Search for the cell housing the specified text and yield its (x, y) center coordinate. 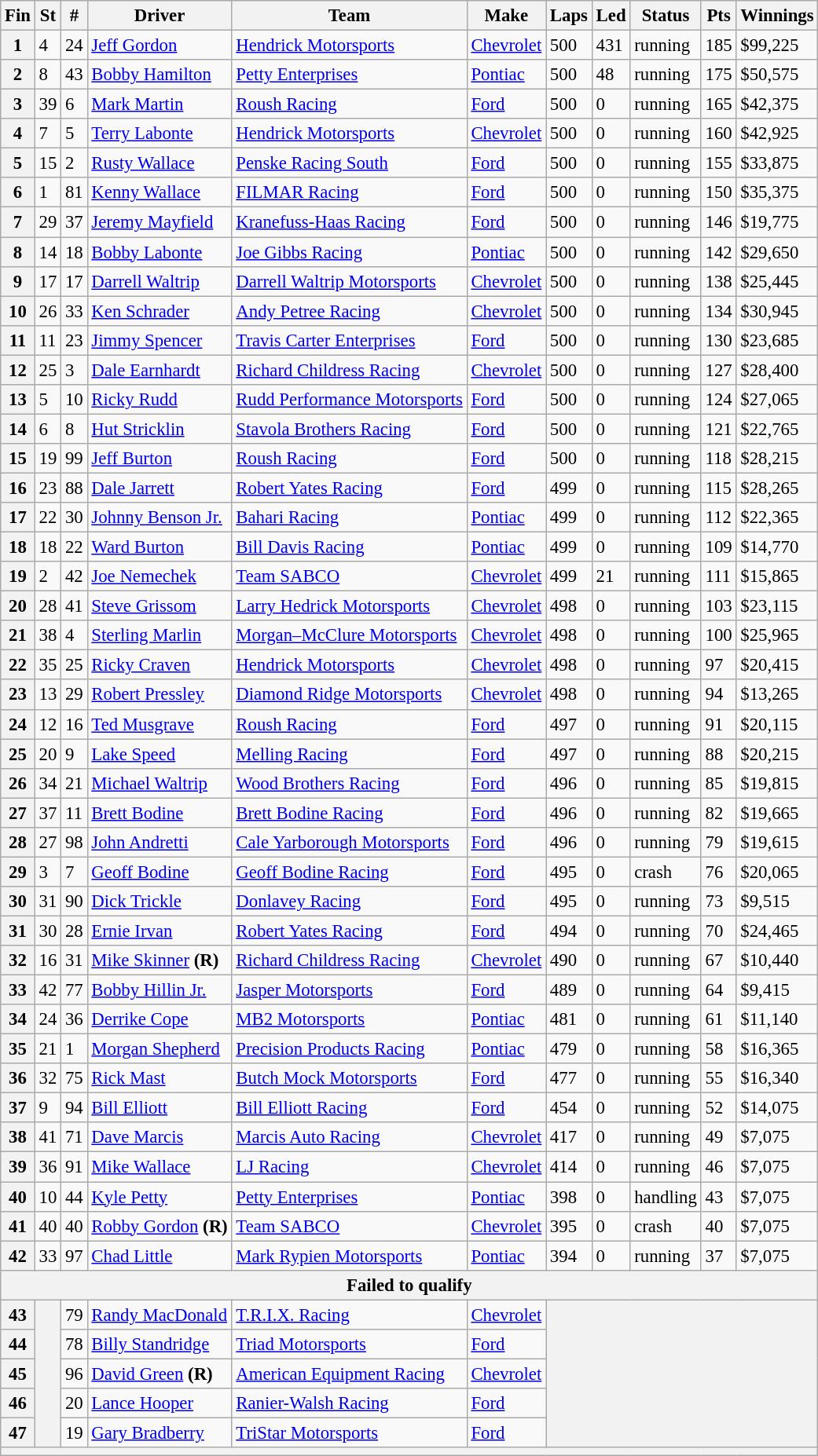
Team (349, 16)
479 (569, 1049)
Mark Martin (160, 104)
Penske Racing South (349, 163)
Ward Burton (160, 547)
Larry Hedrick Motorsports (349, 606)
Darrell Waltrip Motorsports (349, 281)
$23,685 (777, 340)
Status (666, 16)
Pts (718, 16)
454 (569, 1108)
St (47, 16)
395 (569, 1226)
489 (569, 990)
134 (718, 311)
115 (718, 488)
Randy MacDonald (160, 1315)
414 (569, 1167)
Robert Pressley (160, 695)
Dick Trickle (160, 902)
Jasper Motorsports (349, 990)
175 (718, 75)
Melling Racing (349, 754)
$33,875 (777, 163)
$9,515 (777, 902)
77 (74, 990)
$16,365 (777, 1049)
185 (718, 46)
Robby Gordon (R) (160, 1226)
Dale Jarrett (160, 488)
Dale Earnhardt (160, 370)
Donlavey Racing (349, 902)
Derrike Cope (160, 1019)
$13,265 (777, 695)
$10,440 (777, 960)
$20,215 (777, 754)
Cale Yarborough Motorsports (349, 843)
124 (718, 400)
Bill Davis Racing (349, 547)
Chad Little (160, 1256)
99 (74, 459)
Travis Carter Enterprises (349, 340)
$25,445 (777, 281)
Marcis Auto Racing (349, 1138)
# (74, 16)
Gary Bradberry (160, 1432)
Terry Labonte (160, 134)
Mike Skinner (R) (160, 960)
81 (74, 192)
76 (718, 872)
Kyle Petty (160, 1197)
71 (74, 1138)
$28,265 (777, 488)
$14,075 (777, 1108)
FILMAR Racing (349, 192)
Driver (160, 16)
Darrell Waltrip (160, 281)
90 (74, 902)
Bill Elliott (160, 1108)
$19,815 (777, 783)
American Equipment Racing (349, 1374)
Ken Schrader (160, 311)
Ted Musgrave (160, 724)
Lake Speed (160, 754)
Michael Waltrip (160, 783)
Fin (18, 16)
477 (569, 1078)
Winnings (777, 16)
61 (718, 1019)
160 (718, 134)
$22,765 (777, 429)
481 (569, 1019)
Sterling Marlin (160, 635)
Bobby Labonte (160, 252)
82 (718, 813)
Butch Mock Motorsports (349, 1078)
Make (506, 16)
Bahari Racing (349, 518)
Rusty Wallace (160, 163)
Joe Gibbs Racing (349, 252)
85 (718, 783)
138 (718, 281)
$24,465 (777, 931)
47 (18, 1432)
Morgan Shepherd (160, 1049)
Bobby Hillin Jr. (160, 990)
T.R.I.X. Racing (349, 1315)
Lance Hooper (160, 1403)
Diamond Ridge Motorsports (349, 695)
431 (611, 46)
130 (718, 340)
Jeff Gordon (160, 46)
64 (718, 990)
David Green (R) (160, 1374)
Bill Elliott Racing (349, 1108)
Failed to qualify (409, 1285)
52 (718, 1108)
MB2 Motorsports (349, 1019)
Brett Bodine (160, 813)
Billy Standridge (160, 1344)
$14,770 (777, 547)
Stavola Brothers Racing (349, 429)
142 (718, 252)
67 (718, 960)
100 (718, 635)
165 (718, 104)
$20,115 (777, 724)
111 (718, 576)
Jimmy Spencer (160, 340)
58 (718, 1049)
494 (569, 931)
Brett Bodine Racing (349, 813)
146 (718, 222)
98 (74, 843)
$28,400 (777, 370)
$30,945 (777, 311)
TriStar Motorsports (349, 1432)
Mark Rypien Motorsports (349, 1256)
Johnny Benson Jr. (160, 518)
$28,215 (777, 459)
handling (666, 1197)
112 (718, 518)
Hut Stricklin (160, 429)
Morgan–McClure Motorsports (349, 635)
$25,965 (777, 635)
$22,365 (777, 518)
John Andretti (160, 843)
Jeff Burton (160, 459)
121 (718, 429)
78 (74, 1344)
$20,065 (777, 872)
55 (718, 1078)
Ranier-Walsh Racing (349, 1403)
Geoff Bodine (160, 872)
$11,140 (777, 1019)
109 (718, 547)
150 (718, 192)
Kranefuss-Haas Racing (349, 222)
Andy Petree Racing (349, 311)
Jeremy Mayfield (160, 222)
$19,615 (777, 843)
Ricky Rudd (160, 400)
Dave Marcis (160, 1138)
Laps (569, 16)
$35,375 (777, 192)
73 (718, 902)
45 (18, 1374)
96 (74, 1374)
$42,375 (777, 104)
$23,115 (777, 606)
127 (718, 370)
Joe Nemechek (160, 576)
Geoff Bodine Racing (349, 872)
Kenny Wallace (160, 192)
$20,415 (777, 665)
118 (718, 459)
$19,775 (777, 222)
398 (569, 1197)
48 (611, 75)
$19,665 (777, 813)
$15,865 (777, 576)
$9,415 (777, 990)
$42,925 (777, 134)
417 (569, 1138)
Steve Grissom (160, 606)
$16,340 (777, 1078)
490 (569, 960)
75 (74, 1078)
Led (611, 16)
Mike Wallace (160, 1167)
49 (718, 1138)
$27,065 (777, 400)
70 (718, 931)
$29,650 (777, 252)
394 (569, 1256)
Bobby Hamilton (160, 75)
Rick Mast (160, 1078)
155 (718, 163)
$50,575 (777, 75)
Rudd Performance Motorsports (349, 400)
103 (718, 606)
Ernie Irvan (160, 931)
LJ Racing (349, 1167)
$99,225 (777, 46)
Precision Products Racing (349, 1049)
Wood Brothers Racing (349, 783)
Triad Motorsports (349, 1344)
Ricky Craven (160, 665)
